Capture the cell that displays the provided text and extract its [x, y] central coordinate. 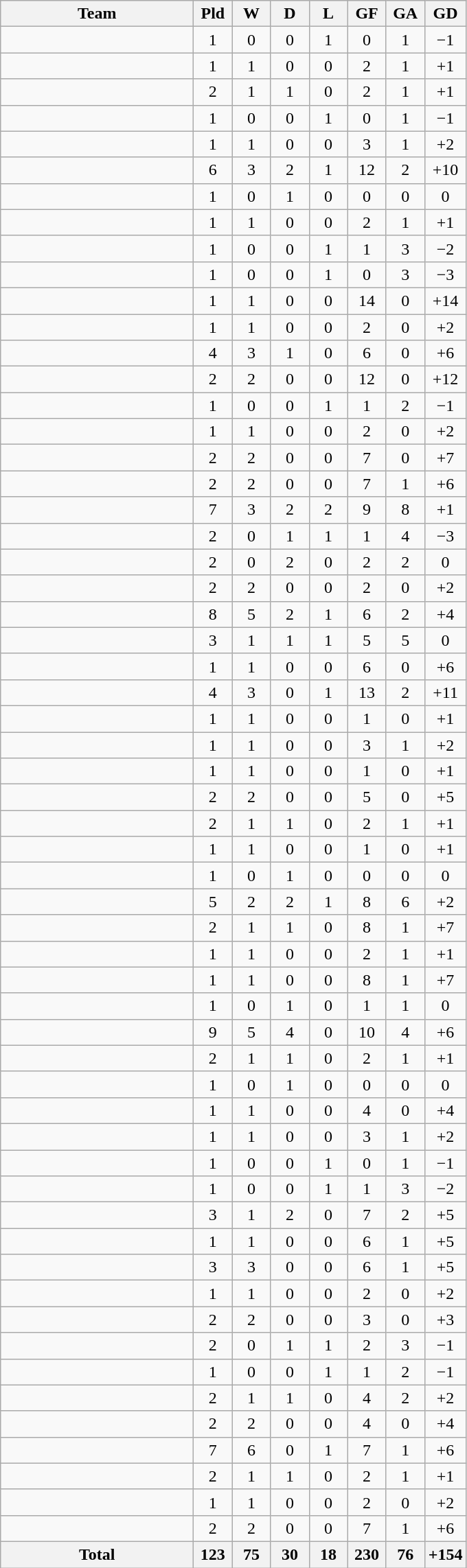
10 [367, 1032]
76 [405, 1554]
Total [98, 1554]
14 [367, 301]
+3 [445, 1320]
L [328, 14]
D [290, 14]
123 [213, 1554]
Pld [213, 14]
+12 [445, 379]
+14 [445, 301]
+154 [445, 1554]
230 [367, 1554]
75 [251, 1554]
30 [290, 1554]
18 [328, 1554]
W [251, 14]
+10 [445, 170]
Team [98, 14]
GD [445, 14]
GA [405, 14]
+11 [445, 692]
GF [367, 14]
13 [367, 692]
